Capture the cell that displays the provided text and extract its (X, Y) central coordinate. 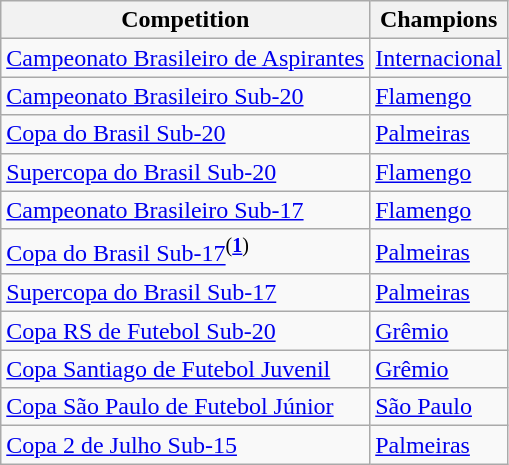
São Paulo (439, 407)
Campeonato Brasileiro de Aspirantes (186, 58)
Copa 2 de Julho Sub-15 (186, 445)
Copa Santiago de Futebol Juvenil (186, 369)
Copa do Brasil Sub-20 (186, 134)
Champions (439, 20)
Supercopa do Brasil Sub-20 (186, 172)
Supercopa do Brasil Sub-17 (186, 293)
Copa do Brasil Sub-17(1) (186, 252)
Competition (186, 20)
Copa São Paulo de Futebol Júnior (186, 407)
Campeonato Brasileiro Sub-20 (186, 96)
Campeonato Brasileiro Sub-17 (186, 210)
Copa RS de Futebol Sub-20 (186, 331)
Internacional (439, 58)
